Extract the (x, y) coordinate from the center of the cell holding the provided text.  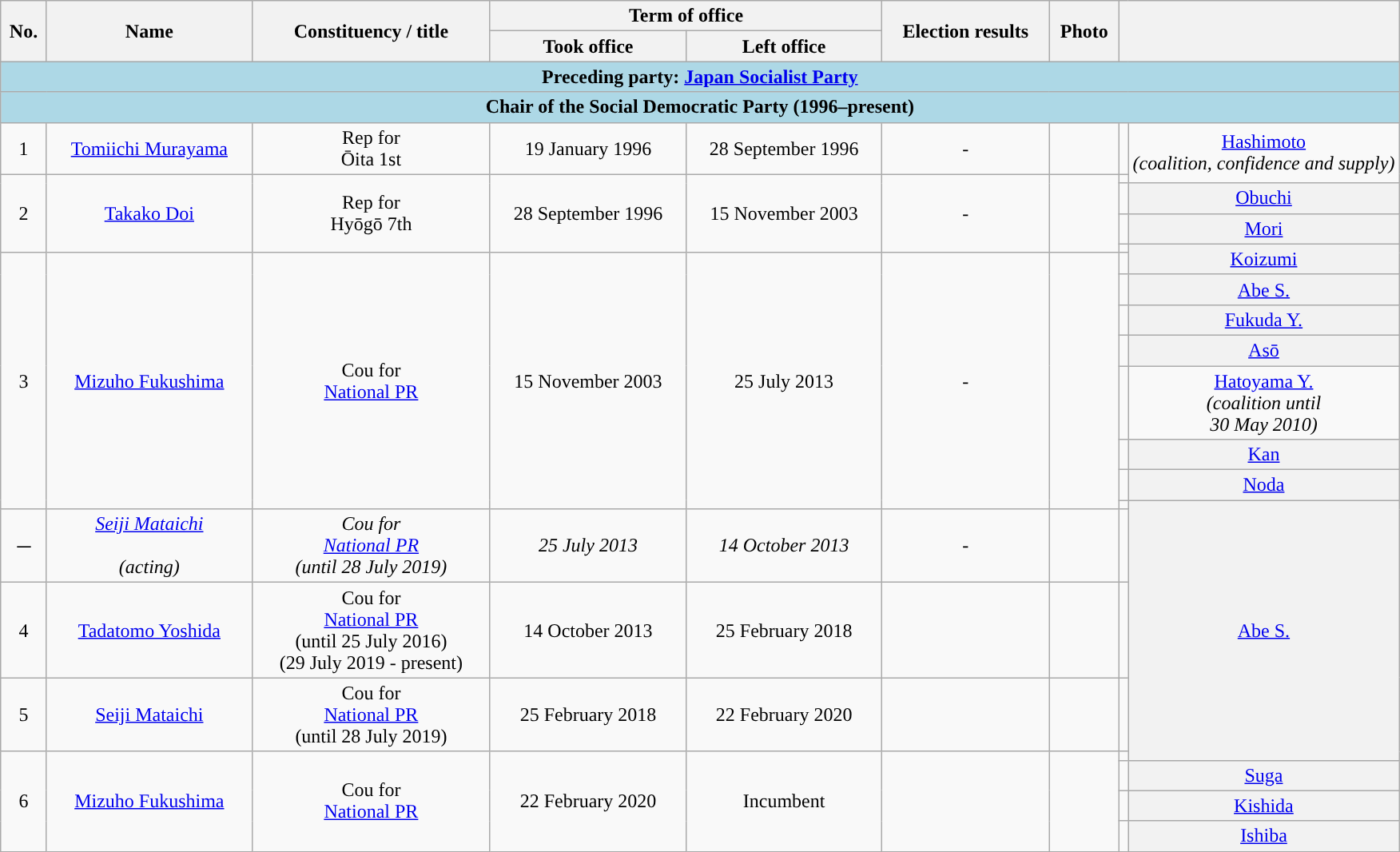
Ishiba (1264, 836)
Obuchi (1264, 198)
Kan (1264, 455)
Rep forŌita 1st (371, 149)
Suga (1264, 775)
Asō (1264, 350)
Koizumi (1264, 259)
Took office (588, 46)
19 January 1996 (588, 149)
2 (24, 213)
Chair of the Social Democratic Party (1996–present) (700, 107)
Fukuda Y. (1264, 320)
5 (24, 715)
Photo (1084, 31)
－ (24, 546)
Rep forHyōgō 7th (371, 213)
Name (149, 31)
Takako Doi (149, 213)
Seiji Mataichi (149, 715)
Election results (965, 31)
Constituency / title (371, 31)
Tadatomo Yoshida (149, 630)
1 (24, 149)
6 (24, 801)
Hatoyama Y. (coalition until30 May 2010) (1264, 403)
Seiji Mataichi(acting) (149, 546)
No. (24, 31)
Kishida (1264, 806)
Preceding party: Japan Socialist Party (700, 77)
Incumbent (785, 801)
Mori (1264, 229)
Tomiichi Murayama (149, 149)
Hashimoto (coalition, confidence and supply) (1264, 153)
4 (24, 630)
Term of office (686, 16)
Left office (785, 46)
Cou forNational PR(until 25 July 2016)(29 July 2019 - present) (371, 630)
3 (24, 380)
Noda (1264, 485)
